Capture the cell that displays the provided text and extract its (x, y) central coordinate. 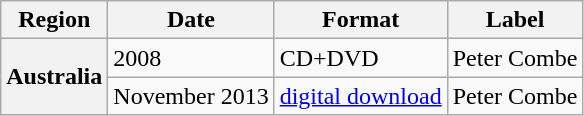
2008 (191, 58)
Date (191, 20)
CD+DVD (360, 58)
Region (54, 20)
digital download (360, 96)
Australia (54, 77)
Format (360, 20)
November 2013 (191, 96)
Label (515, 20)
